For the text-containing cell, return its midpoint in (x, y) coordinate format. 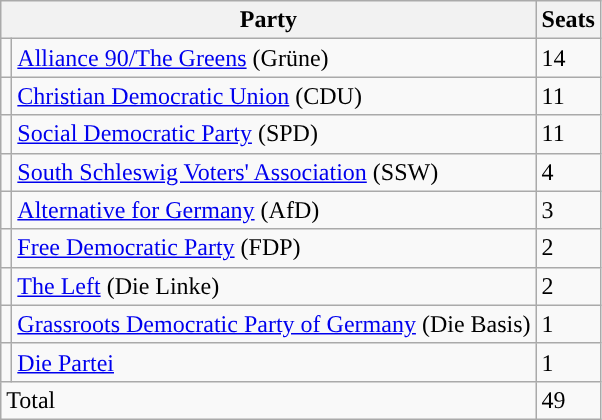
Grassroots Democratic Party of Germany (Die Basis) (274, 324)
14 (568, 58)
Alternative for Germany (AfD) (274, 210)
Seats (568, 20)
Social Democratic Party (SPD) (274, 134)
Total (268, 400)
3 (568, 210)
South Schleswig Voters' Association (SSW) (274, 172)
Die Partei (274, 362)
Free Democratic Party (FDP) (274, 248)
Christian Democratic Union (CDU) (274, 96)
Party (268, 20)
The Left (Die Linke) (274, 286)
Alliance 90/The Greens (Grüne) (274, 58)
49 (568, 400)
4 (568, 172)
